Identify which cell holds the provided text, then report its (x, y) central coordinate. 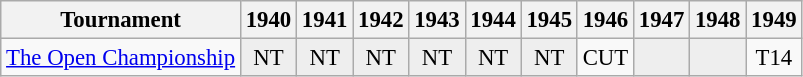
1940 (268, 20)
The Open Championship (121, 58)
1942 (381, 20)
1947 (661, 20)
1949 (774, 20)
1943 (437, 20)
1944 (493, 20)
Tournament (121, 20)
1941 (325, 20)
1945 (549, 20)
T14 (774, 58)
CUT (605, 58)
1946 (605, 20)
1948 (718, 20)
